Capture the cell that displays the provided text and extract its [X, Y] central coordinate. 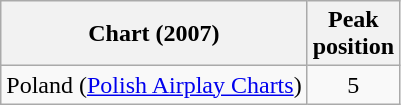
Poland (Polish Airplay Charts) [154, 85]
5 [353, 85]
Peakposition [353, 34]
Chart (2007) [154, 34]
